Scan for the cell matching the given text and deliver its (X, Y) coordinate at center. 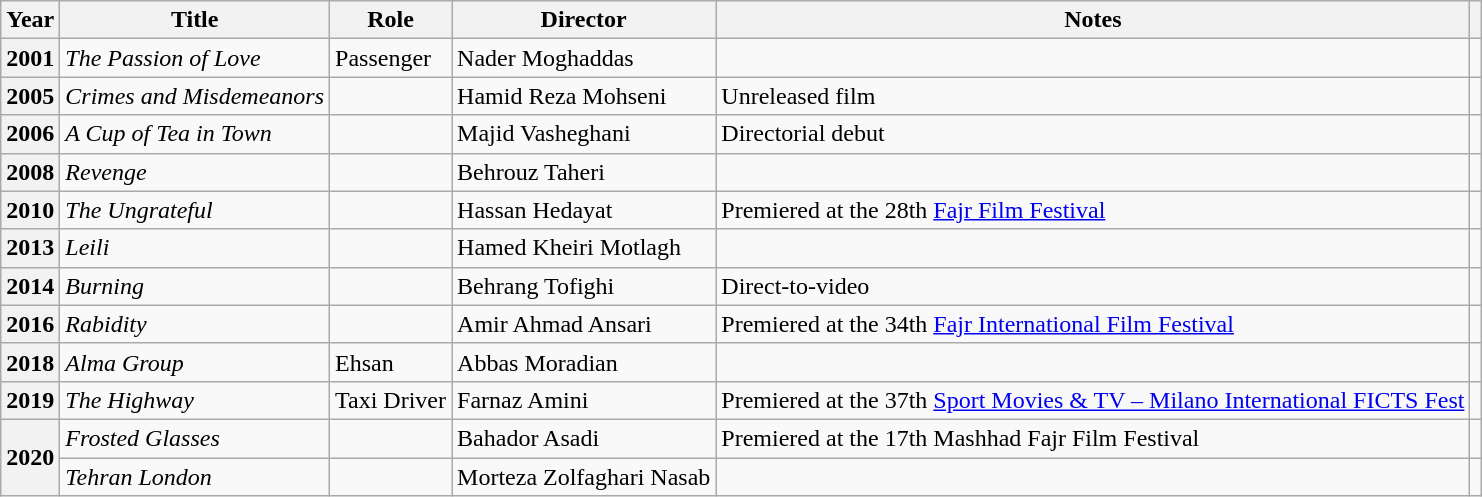
Hamid Reza Mohseni (584, 96)
Majid Vasheghani (584, 134)
2006 (30, 134)
A Cup of Tea in Town (195, 134)
Year (30, 20)
2016 (30, 324)
Burning (195, 286)
The Highway (195, 400)
Ehsan (391, 362)
Morteza Zolfaghari Nasab (584, 477)
Notes (1093, 20)
Behrouz Taheri (584, 172)
Tehran London (195, 477)
Rabidity (195, 324)
Hassan Hedayat (584, 210)
Directorial debut (1093, 134)
Leili (195, 248)
2019 (30, 400)
Abbas Moradian (584, 362)
2020 (30, 457)
2014 (30, 286)
2010 (30, 210)
Premiered at the 34th Fajr International Film Festival (1093, 324)
Alma Group (195, 362)
Crimes and Misdemeanors (195, 96)
Behrang Tofighi (584, 286)
Amir Ahmad Ansari (584, 324)
Title (195, 20)
Role (391, 20)
2005 (30, 96)
Premiered at the 37th Sport Movies & TV – Milano International FICTS Fest (1093, 400)
2008 (30, 172)
Premiered at the 17th Mashhad Fajr Film Festival (1093, 438)
2001 (30, 58)
Bahador Asadi (584, 438)
2018 (30, 362)
Director (584, 20)
Revenge (195, 172)
Direct-to-video (1093, 286)
The Passion of Love (195, 58)
Nader Moghaddas (584, 58)
The Ungrateful (195, 210)
Premiered at the 28th Fajr Film Festival (1093, 210)
Passenger (391, 58)
Taxi Driver (391, 400)
Farnaz Amini (584, 400)
Unreleased film (1093, 96)
Frosted Glasses (195, 438)
2013 (30, 248)
Hamed Kheiri Motlagh (584, 248)
